From the cell containing the given text, extract its center point as (x, y) coordinate. 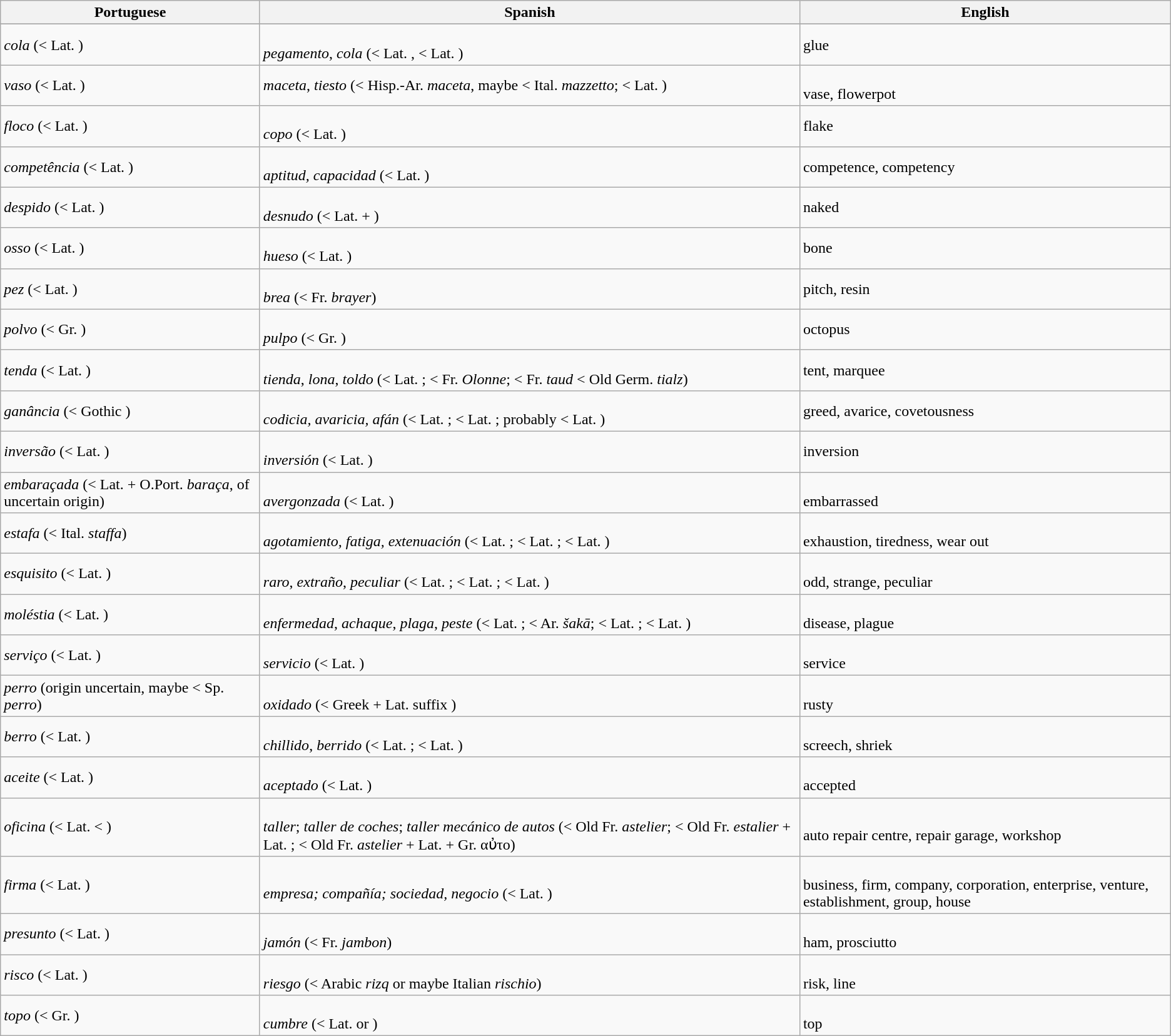
aptitud, capacidad (< Lat. ) (529, 166)
octopus (985, 329)
oficina (< Lat. < ) (130, 827)
aceite (< Lat. ) (130, 777)
inversión (< Lat. ) (529, 452)
risk, line (985, 975)
embarrassed (985, 492)
osso (< Lat. ) (130, 248)
tent, marquee (985, 370)
agotamiento, fatiga, extenuación (< Lat. ; < Lat. ; < Lat. ) (529, 533)
rusty (985, 696)
chillido, berrido (< Lat. ; < Lat. ) (529, 737)
perro (origin uncertain, maybe < Sp. perro) (130, 696)
ganância (< Gothic ) (130, 410)
tenda (< Lat. ) (130, 370)
inversion (985, 452)
greed, avarice, covetousness (985, 410)
estafa (< Ital. staffa) (130, 533)
hueso (< Lat. ) (529, 248)
esquisito (< Lat. ) (130, 574)
enfermedad, achaque, plaga, peste (< Lat. ; < Ar. šakā; < Lat. ; < Lat. ) (529, 614)
oxidado (< Greek + Lat. suffix ) (529, 696)
polvo (< Gr. ) (130, 329)
pulpo (< Gr. ) (529, 329)
tienda, lona, toldo (< Lat. ; < Fr. Olonne; < Fr. taud < Old Germ. tialz) (529, 370)
despido (< Lat. ) (130, 208)
cumbre (< Lat. or ) (529, 1016)
bone (985, 248)
servicio (< Lat. ) (529, 656)
screech, shriek (985, 737)
desnudo (< Lat. + ) (529, 208)
pegamento, cola (< Lat. , < Lat. ) (529, 45)
Portuguese (130, 13)
maceta, tiesto (< Hisp.-Ar. maceta, maybe < Ital. mazzetto; < Lat. ) (529, 85)
jamón (< Fr. jambon) (529, 935)
firma (< Lat. ) (130, 885)
topo (< Gr. ) (130, 1016)
pitch, resin (985, 289)
copo (< Lat. ) (529, 126)
competence, competency (985, 166)
empresa; compañía; sociedad, negocio (< Lat. ) (529, 885)
vase, flowerpot (985, 85)
brea (< Fr. brayer) (529, 289)
embaraçada (< Lat. + O.Port. baraça, of uncertain origin) (130, 492)
English (985, 13)
flake (985, 126)
pez (< Lat. ) (130, 289)
riesgo (< Arabic rizq or maybe Italian rischio) (529, 975)
avergonzada (< Lat. ) (529, 492)
berro (< Lat. ) (130, 737)
disease, plague (985, 614)
accepted (985, 777)
serviço (< Lat. ) (130, 656)
codicia, avaricia, afán (< Lat. ; < Lat. ; probably < Lat. ) (529, 410)
top (985, 1016)
aceptado (< Lat. ) (529, 777)
exhaustion, tiredness, wear out (985, 533)
raro, extraño, peculiar (< Lat. ; < Lat. ; < Lat. ) (529, 574)
presunto (< Lat. ) (130, 935)
service (985, 656)
ham, prosciutto (985, 935)
vaso (< Lat. ) (130, 85)
glue (985, 45)
floco (< Lat. ) (130, 126)
business, firm, company, corporation, enterprise, venture, establishment, group, house (985, 885)
risco (< Lat. ) (130, 975)
inversão (< Lat. ) (130, 452)
cola (< Lat. ) (130, 45)
moléstia (< Lat. ) (130, 614)
auto repair centre, repair garage, workshop (985, 827)
odd, strange, peculiar (985, 574)
taller; taller de coches; taller mecánico de autos (< Old Fr. astelier; < Old Fr. estalier + Lat. ; < Old Fr. astelier + Lat. + Gr. αὐτο) (529, 827)
competência (< Lat. ) (130, 166)
naked (985, 208)
Spanish (529, 13)
